Return (X, Y) of the center of cell containing provided text 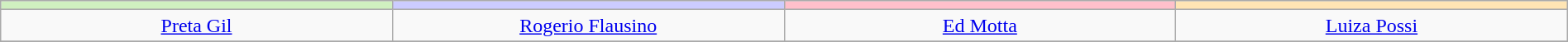
Preta Gil (197, 26)
Rogerio Flausino (588, 26)
Luiza Possi (1372, 26)
Ed Motta (980, 26)
